Search for the cell housing the specified text and yield its [X, Y] center coordinate. 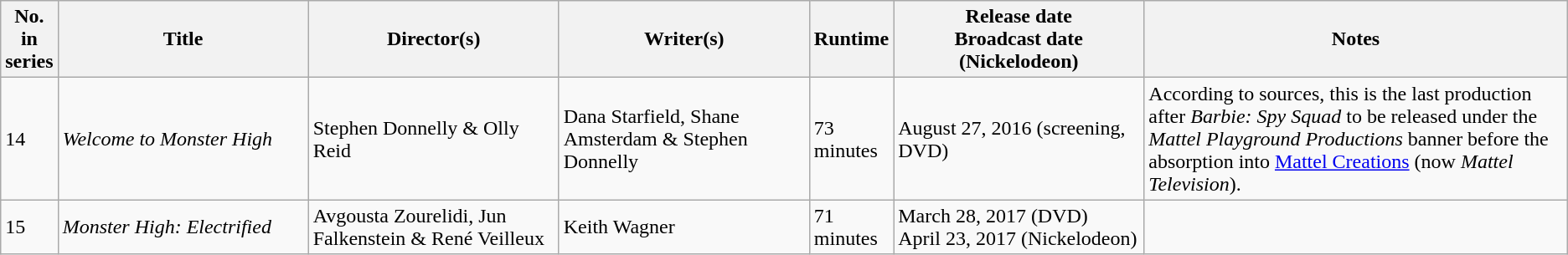
No. in series [29, 39]
Title [183, 39]
Release dateBroadcast date (Nickelodeon) [1019, 39]
August 27, 2016 (screening, DVD) [1019, 139]
15 [29, 227]
Stephen Donnelly & Olly Reid [434, 139]
Monster High: Electrified [183, 227]
Keith Wagner [683, 227]
Runtime [851, 39]
Avgousta Zourelidi, Jun Falkenstein & René Veilleux [434, 227]
Director(s) [434, 39]
73 minutes [851, 139]
Writer(s) [683, 39]
March 28, 2017 (DVD)April 23, 2017 (Nickelodeon) [1019, 227]
Welcome to Monster High [183, 139]
71 minutes [851, 227]
Notes [1355, 39]
14 [29, 139]
Dana Starfield, Shane Amsterdam & Stephen Donnelly [683, 139]
